Scan for the cell matching the given text and deliver its (X, Y) coordinate at center. 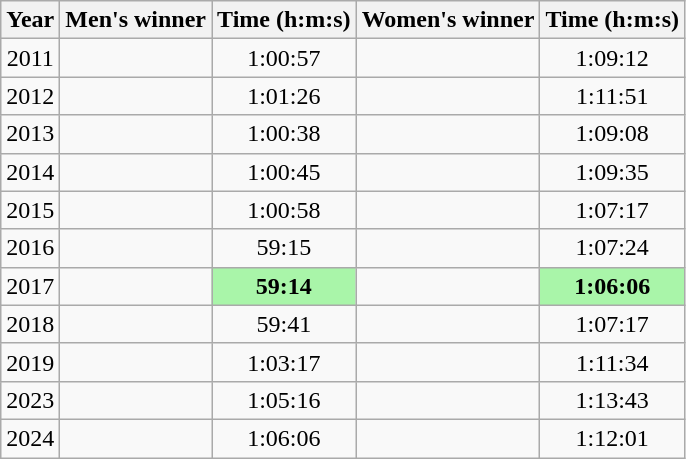
2019 (30, 362)
2014 (30, 172)
1:00:38 (284, 134)
2024 (30, 438)
2016 (30, 248)
2011 (30, 58)
59:15 (284, 248)
1:00:58 (284, 210)
Women's winner (448, 20)
1:09:08 (612, 134)
1:00:45 (284, 172)
1:09:12 (612, 58)
2015 (30, 210)
1:07:24 (612, 248)
Men's winner (136, 20)
2017 (30, 286)
1:00:57 (284, 58)
2018 (30, 324)
1:05:16 (284, 400)
2013 (30, 134)
Year (30, 20)
1:13:43 (612, 400)
59:14 (284, 286)
2012 (30, 96)
1:09:35 (612, 172)
1:12:01 (612, 438)
1:01:26 (284, 96)
1:11:51 (612, 96)
59:41 (284, 324)
1:11:34 (612, 362)
1:03:17 (284, 362)
2023 (30, 400)
